Return (X, Y) of the center of cell containing provided text 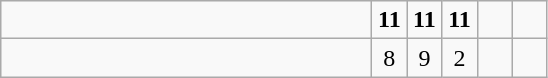
9 (424, 58)
2 (460, 58)
8 (390, 58)
